Return the [x, y] coordinate for the center point of the cell that contains the specified text.  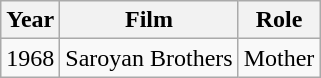
Film [149, 20]
Mother [279, 58]
1968 [30, 58]
Year [30, 20]
Role [279, 20]
Saroyan Brothers [149, 58]
